Extract the (x, y) coordinate from the center of the cell holding the provided text.  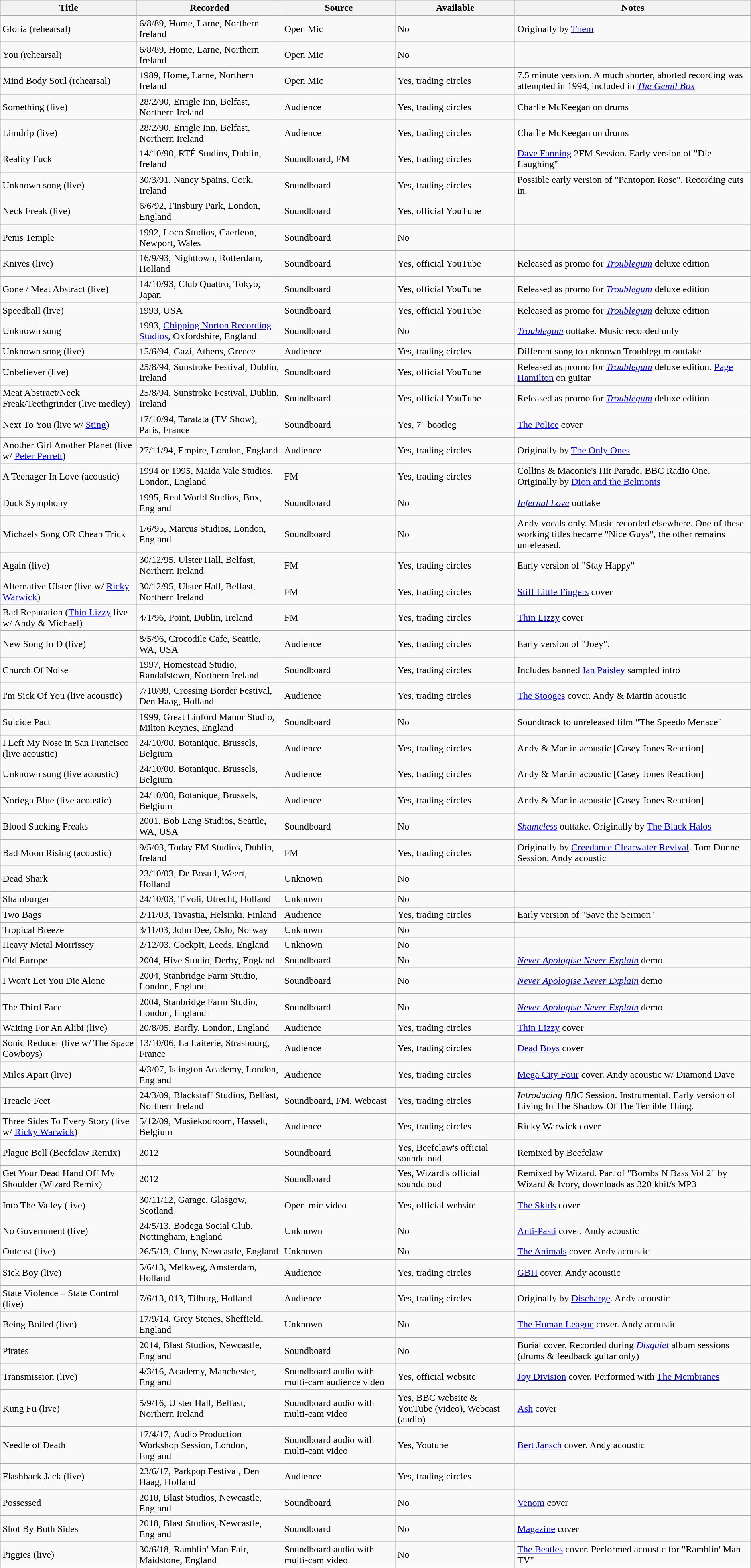
Outcast (live) (69, 1252)
Dead Shark (69, 879)
14/10/90, RTÉ Studios, Dublin, Ireland (210, 159)
Unknown song (live acoustic) (69, 775)
Penis Temple (69, 237)
Soundboard, FM (339, 159)
Flashback Jack (live) (69, 1476)
5/9/16, Ulster Hall, Belfast, Northern Ireland (210, 1408)
23/10/03, De Bosuil, Weert, Holland (210, 879)
Andy vocals only. Music recorded elsewhere. One of these working titles became "Nice Guys", the other remains unreleased. (633, 534)
Burial cover. Recorded during Disquiet album sessions (drums & feedback guitar only) (633, 1350)
Unknown song (69, 331)
Notes (633, 8)
Transmission (live) (69, 1377)
Alternative Ulster (live w/ Ricky Warwick) (69, 592)
24/3/09, Blackstaff Studios, Belfast, Northern Ireland (210, 1101)
Originally by The Only Ones (633, 451)
Originally by Discharge. Andy acoustic (633, 1298)
Joy Division cover. Performed with The Membranes (633, 1377)
Ash cover (633, 1408)
Yes, Beefclaw's official soundcloud (455, 1153)
2004, Hive Studio, Derby, England (210, 960)
1999, Great Linford Manor Studio, Milton Keynes, England (210, 722)
4/3/16, Academy, Manchester, England (210, 1377)
Early version of "Save the Sermon" (633, 914)
Needle of Death (69, 1445)
Remixed by Beefclaw (633, 1153)
Originally by Creedance Clearwater Revival. Tom Dunne Session. Andy acoustic (633, 852)
1993, Chipping Norton Recording Studios, Oxfordshire, England (210, 331)
Different song to unknown Troublegum outtake (633, 352)
Ricky Warwick cover (633, 1127)
30/11/12, Garage, Glasgow, Scotland (210, 1205)
Available (455, 8)
Meat Abstract/Neck Freak/Teethgrinder (live medley) (69, 399)
Mega City Four cover. Andy acoustic w/ Diamond Dave (633, 1074)
Noriega Blue (live acoustic) (69, 800)
Old Europe (69, 960)
Gone / Meat Abstract (live) (69, 289)
15/6/94, Gazi, Athens, Greece (210, 352)
2/12/03, Cockpit, Leeds, England (210, 945)
Mind Body Soul (rehearsal) (69, 81)
Magazine cover (633, 1529)
Bad Moon Rising (acoustic) (69, 852)
Again (live) (69, 565)
Duck Symphony (69, 503)
Bert Jansch cover. Andy acoustic (633, 1445)
Reality Fuck (69, 159)
Speedball (live) (69, 310)
Piggies (live) (69, 1555)
Unbeliever (live) (69, 372)
Suicide Pact (69, 722)
I'm Sick Of You (live acoustic) (69, 696)
Soundtrack to unreleased film "The Speedo Menace" (633, 722)
1995, Real World Studios, Box, England (210, 503)
Includes banned Ian Paisley sampled intro (633, 670)
23/6/17, Parkpop Festival, Den Haag, Holland (210, 1476)
13/10/06, La Laiterie, Strasbourg, France (210, 1048)
The Animals cover. Andy acoustic (633, 1252)
4/1/96, Point, Dublin, Ireland (210, 617)
Venom cover (633, 1503)
24/5/13, Bodega Social Club, Nottingham, England (210, 1231)
Soundboard, FM, Webcast (339, 1101)
Shot By Both Sides (69, 1529)
Pirates (69, 1350)
17/9/14, Grey Stones, Sheffield, England (210, 1325)
1/6/95, Marcus Studios, London, England (210, 534)
GBH cover. Andy acoustic (633, 1273)
Title (69, 8)
Troublegum outtake. Music recorded only (633, 331)
Next To You (live w/ Sting) (69, 424)
2014, Blast Studios, Newcastle, England (210, 1350)
26/5/13, Cluny, Newcastle, England (210, 1252)
Yes, BBC website & YouTube (video), Webcast (audio) (455, 1408)
I Left My Nose in San Francisco (live acoustic) (69, 748)
Introducing BBC Session. Instrumental. Early version of Living In The Shadow Of The Terrible Thing. (633, 1101)
The Police cover (633, 424)
Michaels Song OR Cheap Trick (69, 534)
Collins & Maconie's Hit Parade, BBC Radio One. Originally by Dion and the Belmonts (633, 476)
Something (live) (69, 107)
Neck Freak (live) (69, 211)
Early version of "Stay Happy" (633, 565)
The Third Face (69, 1007)
State Violence – State Control (live) (69, 1298)
Stiff Little Fingers cover (633, 592)
17/10/94, Taratata (TV Show), Paris, France (210, 424)
1989, Home, Larne, Northern Ireland (210, 81)
1997, Homestead Studio, Randalstown, Northern Ireland (210, 670)
2001, Bob Lang Studios, Seattle, WA, USA (210, 827)
Shamburger (69, 899)
No Government (live) (69, 1231)
Church Of Noise (69, 670)
Early version of "Joey". (633, 644)
Possible early version of "Pantopon Rose". Recording cuts in. (633, 185)
Knives (live) (69, 263)
The Human League cover. Andy acoustic (633, 1325)
7/6/13, 013, Tilburg, Holland (210, 1298)
Yes, Wizard's official soundcloud (455, 1179)
16/9/93, Nighttown, Rotterdam, Holland (210, 263)
Source (339, 8)
6/6/92, Finsbury Park, London, England (210, 211)
Sonic Reducer (live w/ The Space Cowboys) (69, 1048)
30/3/91, Nancy Spains, Cork, Ireland (210, 185)
New Song In D (live) (69, 644)
Three Sides To Every Story (live w/ Ricky Warwick) (69, 1127)
20/8/05, Barfly, London, England (210, 1028)
3/11/03, John Dee, Oslo, Norway (210, 930)
Kung Fu (live) (69, 1408)
The Stooges cover. Andy & Martin acoustic (633, 696)
Yes, Youtube (455, 1445)
24/10/03, Tivoli, Utrecht, Holland (210, 899)
Released as promo for Troublegum deluxe edition. Page Hamilton on guitar (633, 372)
Possessed (69, 1503)
Treacle Feet (69, 1101)
14/10/93, Club Quattro, Tokyo, Japan (210, 289)
Soundboard audio with multi-cam audience video (339, 1377)
1993, USA (210, 310)
Shameless outtake. Originally by The Black Halos (633, 827)
Limdrip (live) (69, 133)
Anti-Pasti cover. Andy acoustic (633, 1231)
Being Boiled (live) (69, 1325)
The Beatles cover. Performed acoustic for "Ramblin' Man TV" (633, 1555)
Dave Fanning 2FM Session. Early version of "Die Laughing" (633, 159)
Yes, 7" bootleg (455, 424)
I Won't Let You Die Alone (69, 981)
Recorded (210, 8)
Two Bags (69, 914)
9/5/03, Today FM Studios, Dublin, Ireland (210, 852)
5/6/13, Melkweg, Amsterdam, Holland (210, 1273)
7/10/99, Crossing Border Festival, Den Haag, Holland (210, 696)
Plague Bell (Beefclaw Remix) (69, 1153)
1992, Loco Studios, Caerleon, Newport, Wales (210, 237)
You (rehearsal) (69, 55)
17/4/17, Audio Production Workshop Session, London, England (210, 1445)
Get Your Dead Hand Off My Shoulder (Wizard Remix) (69, 1179)
2/11/03, Tavastia, Helsinki, Finland (210, 914)
The Skids cover (633, 1205)
Into The Valley (live) (69, 1205)
8/5/96, Crocodile Cafe, Seattle, WA, USA (210, 644)
Sick Boy (live) (69, 1273)
Heavy Metal Morrissey (69, 945)
1994 or 1995, Maida Vale Studios, London, England (210, 476)
Tropical Breeze (69, 930)
Waiting For An Alibi (live) (69, 1028)
Originally by Them (633, 29)
Miles Apart (live) (69, 1074)
27/11/94, Empire, London, England (210, 451)
A Teenager In Love (acoustic) (69, 476)
30/6/18, Ramblin' Man Fair, Maidstone, England (210, 1555)
Blood Sucking Freaks (69, 827)
4/3/07, Islington Academy, London, England (210, 1074)
7.5 minute version. A much shorter, aborted recording was attempted in 1994, included in The Gemil Box (633, 81)
5/12/09, Musiekodroom, Hasselt, Belgium (210, 1127)
Open-mic video (339, 1205)
Dead Boys cover (633, 1048)
Bad Reputation (Thin Lizzy live w/ Andy & Michael) (69, 617)
Remixed by Wizard. Part of "Bombs N Bass Vol 2" by Wizard & Ivory, downloads as 320 kbit/s MP3 (633, 1179)
Gloria (rehearsal) (69, 29)
Another Girl Another Planet (live w/ Peter Perrett) (69, 451)
Infernal Love outtake (633, 503)
